Search for the cell housing the specified text and yield its (x, y) center coordinate. 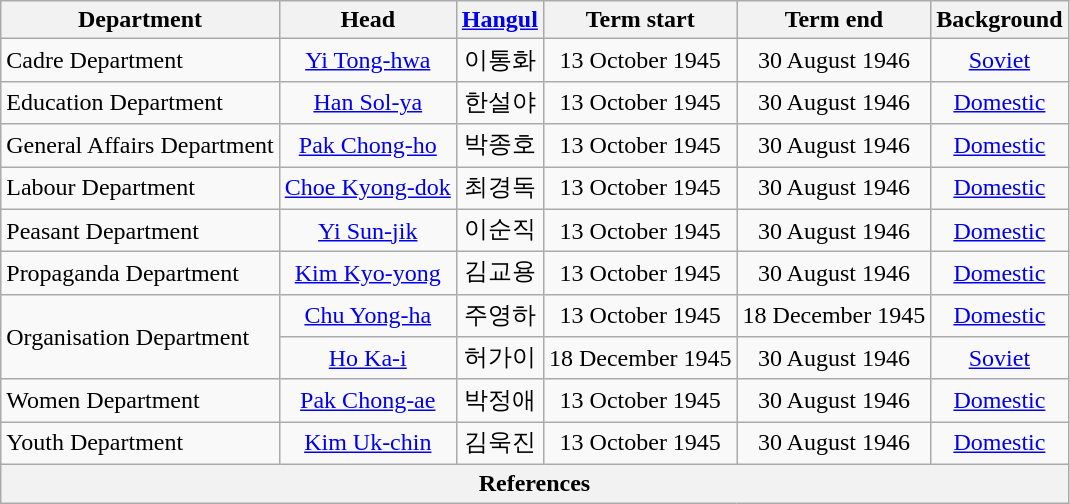
Pak Chong-ae (368, 400)
이순직 (500, 230)
Pak Chong-ho (368, 146)
Term end (834, 20)
이통화 (500, 60)
Education Department (140, 102)
허가이 (500, 358)
Yi Sun-jik (368, 230)
Kim Kyo-yong (368, 274)
Cadre Department (140, 60)
References (534, 483)
Youth Department (140, 444)
Ho Ka-i (368, 358)
박종호 (500, 146)
Organisation Department (140, 336)
주영하 (500, 316)
Hangul (500, 20)
Yi Tong-hwa (368, 60)
General Affairs Department (140, 146)
김교용 (500, 274)
Han Sol-ya (368, 102)
Peasant Department (140, 230)
Choe Kyong-dok (368, 188)
Labour Department (140, 188)
박정애 (500, 400)
Women Department (140, 400)
Term start (640, 20)
Kim Uk-chin (368, 444)
Department (140, 20)
최경독 (500, 188)
Background (1000, 20)
Chu Yong-ha (368, 316)
Propaganda Department (140, 274)
Head (368, 20)
한설야 (500, 102)
김욱진 (500, 444)
